Identify which cell holds the provided text, then report its (X, Y) central coordinate. 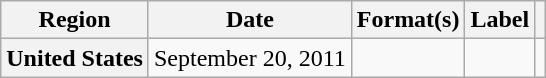
Region (75, 20)
Date (250, 20)
United States (75, 58)
Format(s) (408, 20)
Label (500, 20)
September 20, 2011 (250, 58)
